Identify which cell holds the provided text, then report its (x, y) central coordinate. 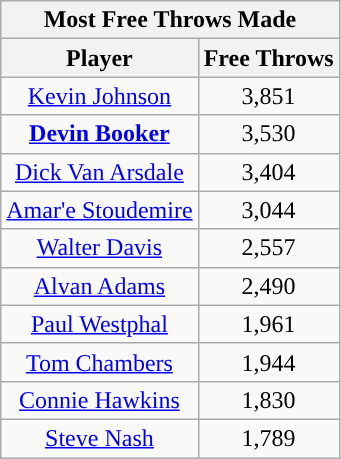
Kevin Johnson (100, 96)
1,830 (268, 400)
Dick Van Arsdale (100, 172)
1,944 (268, 362)
3,404 (268, 172)
Devin Booker (100, 134)
Player (100, 58)
Most Free Throws Made (170, 20)
3,530 (268, 134)
Tom Chambers (100, 362)
2,557 (268, 248)
Alvan Adams (100, 286)
Walter Davis (100, 248)
1,789 (268, 438)
Amar'e Stoudemire (100, 210)
Free Throws (268, 58)
3,044 (268, 210)
Connie Hawkins (100, 400)
1,961 (268, 324)
Paul Westphal (100, 324)
2,490 (268, 286)
Steve Nash (100, 438)
3,851 (268, 96)
